Output the [x, y] coordinate of the center of the cell containing the given text.  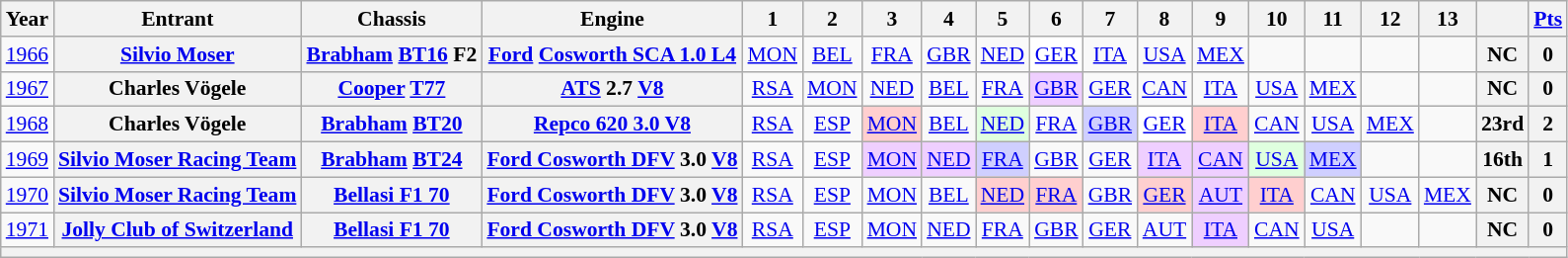
1966 [28, 54]
Brabham BT20 [391, 125]
23rd [1502, 125]
ATS 2.7 V8 [612, 89]
1971 [28, 230]
10 [1277, 19]
Silvio Moser [178, 54]
Pts [1547, 19]
Ford Cosworth SCA 1.0 L4 [612, 54]
Brabham BT24 [391, 160]
Year [28, 19]
16th [1502, 160]
1970 [28, 195]
Chassis [391, 19]
3 [892, 19]
13 [1448, 19]
12 [1390, 19]
Entrant [178, 19]
7 [1111, 19]
11 [1333, 19]
Engine [612, 19]
6 [1056, 19]
Repco 620 3.0 V8 [612, 125]
1969 [28, 160]
4 [949, 19]
1967 [28, 89]
Jolly Club of Switzerland [178, 230]
Cooper T77 [391, 89]
5 [1003, 19]
1968 [28, 125]
9 [1221, 19]
Brabham BT16 F2 [391, 54]
8 [1164, 19]
